Locate the cell with the specified text and output its (X, Y) center coordinate. 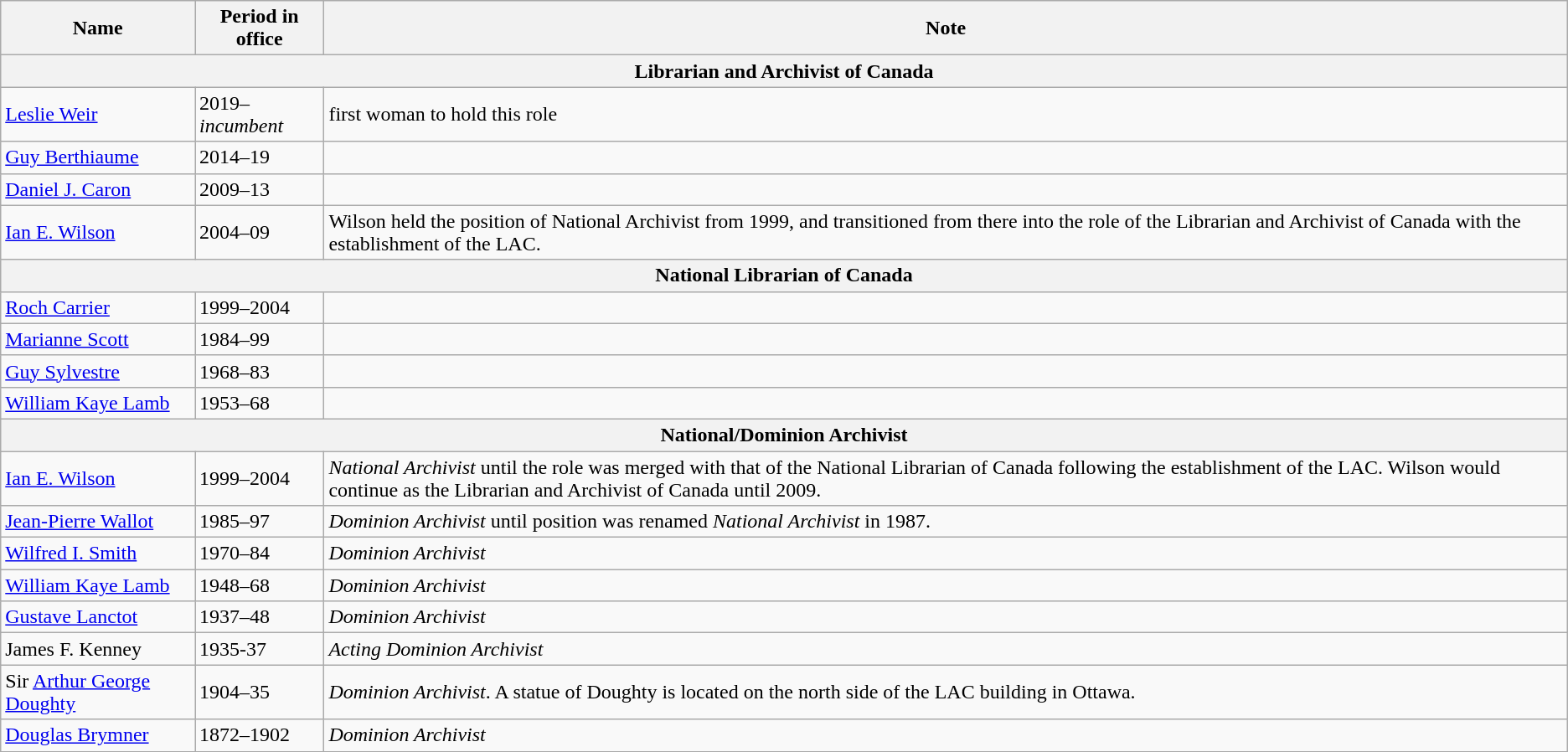
Marianne Scott (98, 339)
Dominion Archivist until position was renamed National Archivist in 1987. (946, 522)
first woman to hold this role (946, 114)
Acting Dominion Archivist (946, 649)
Name (98, 28)
1935-37 (260, 649)
1984–99 (260, 339)
Sir Arthur George Doughty (98, 692)
Guy Sylvestre (98, 371)
Note (946, 28)
Roch Carrier (98, 307)
Leslie Weir (98, 114)
Librarian and Archivist of Canada (784, 71)
Jean-Pierre Wallot (98, 522)
1872–1902 (260, 735)
National Librarian of Canada (784, 276)
Period in office (260, 28)
2009–13 (260, 189)
National/Dominion Archivist (784, 435)
2004–09 (260, 233)
Guy Berthiaume (98, 157)
James F. Kenney (98, 649)
1970–84 (260, 554)
Douglas Brymner (98, 735)
1904–35 (260, 692)
Daniel J. Caron (98, 189)
Gustave Lanctot (98, 617)
1937–48 (260, 617)
2014–19 (260, 157)
Dominion Archivist. A statue of Doughty is located on the north side of the LAC building in Ottawa. (946, 692)
1968–83 (260, 371)
2019–incumbent (260, 114)
1953–68 (260, 403)
Wilfred I. Smith (98, 554)
1948–68 (260, 585)
1985–97 (260, 522)
